Detect which cell encompasses the target text, then output its (x, y) center coordinate. 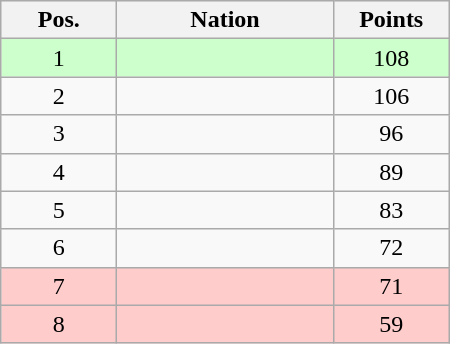
3 (59, 134)
Nation (225, 20)
Points (391, 20)
71 (391, 286)
108 (391, 58)
6 (59, 248)
5 (59, 210)
59 (391, 324)
96 (391, 134)
72 (391, 248)
8 (59, 324)
4 (59, 172)
83 (391, 210)
1 (59, 58)
106 (391, 96)
2 (59, 96)
Pos. (59, 20)
7 (59, 286)
89 (391, 172)
